Output the (x, y) coordinate of the center of the cell containing the given text.  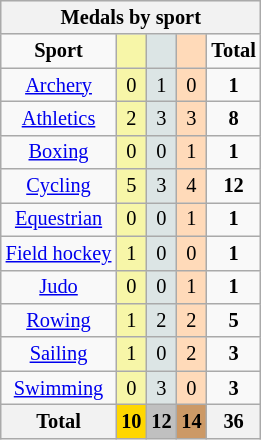
Sport (59, 51)
Cycling (59, 186)
Equestrian (59, 219)
Archery (59, 85)
Judo (59, 287)
36 (233, 421)
Boxing (59, 152)
Field hockey (59, 253)
14 (191, 421)
Swimming (59, 388)
Athletics (59, 118)
Rowing (59, 320)
Medals by sport (131, 17)
Sailing (59, 354)
10 (131, 421)
4 (191, 186)
8 (233, 118)
